Return [x, y] of the center of cell containing provided text 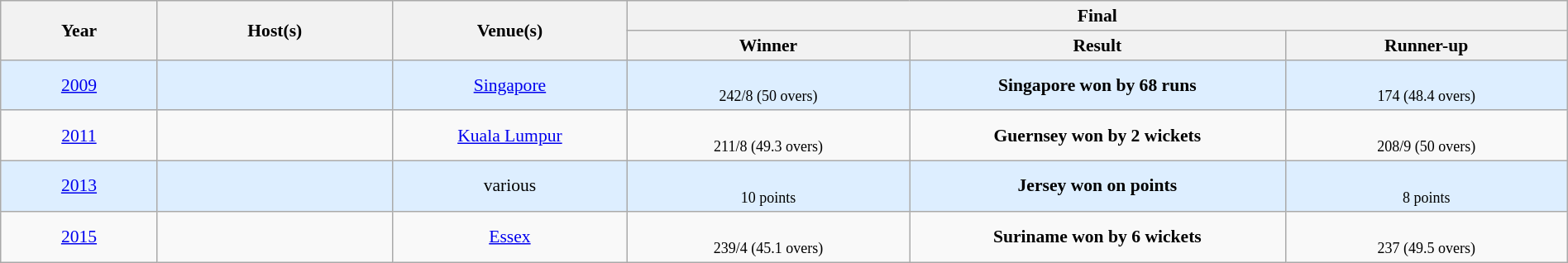
211/8 (49.3 overs) [769, 136]
Venue(s) [509, 30]
2015 [79, 237]
208/9 (50 overs) [1426, 136]
Final [1098, 16]
Jersey won on points [1098, 187]
various [509, 187]
Singapore [509, 84]
Runner-up [1426, 45]
Essex [509, 237]
2013 [79, 187]
237 (49.5 overs) [1426, 237]
239/4 (45.1 overs) [769, 237]
Winner [769, 45]
2009 [79, 84]
2011 [79, 136]
Year [79, 30]
8 points [1426, 187]
Kuala Lumpur [509, 136]
Guernsey won by 2 wickets [1098, 136]
Host(s) [275, 30]
Result [1098, 45]
Singapore won by 68 runs [1098, 84]
Suriname won by 6 wickets [1098, 237]
242/8 (50 overs) [769, 84]
10 points [769, 187]
174 (48.4 overs) [1426, 84]
